Output the (x, y) coordinate of the center of the cell containing the given text.  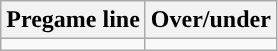
Over/under (210, 20)
Pregame line (74, 20)
